Identify which cell holds the provided text, then report its [x, y] central coordinate. 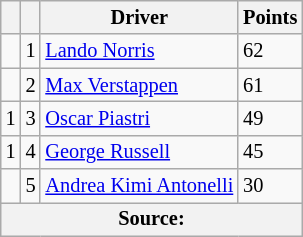
Driver [139, 17]
3 [31, 118]
Oscar Piastri [139, 118]
Andrea Kimi Antonelli [139, 186]
Max Verstappen [139, 85]
Source: [152, 219]
30 [270, 186]
62 [270, 51]
Points [270, 17]
George Russell [139, 152]
5 [31, 186]
61 [270, 85]
Lando Norris [139, 51]
45 [270, 152]
2 [31, 85]
49 [270, 118]
4 [31, 152]
